Identify which cell holds the provided text, then report its [X, Y] central coordinate. 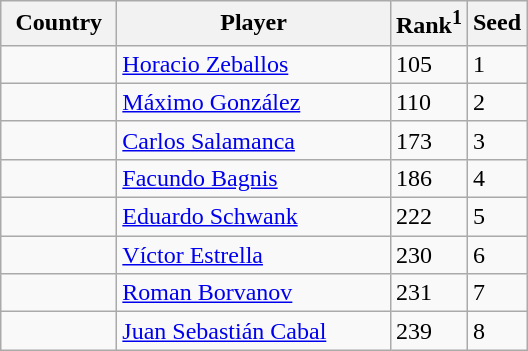
1 [496, 64]
231 [428, 293]
8 [496, 331]
Rank1 [428, 24]
222 [428, 217]
186 [428, 178]
Juan Sebastián Cabal [254, 331]
7 [496, 293]
230 [428, 255]
173 [428, 140]
2 [496, 102]
Horacio Zeballos [254, 64]
5 [496, 217]
Player [254, 24]
6 [496, 255]
105 [428, 64]
Country [59, 24]
Roman Borvanov [254, 293]
239 [428, 331]
Eduardo Schwank [254, 217]
Víctor Estrella [254, 255]
Máximo González [254, 102]
3 [496, 140]
4 [496, 178]
110 [428, 102]
Seed [496, 24]
Carlos Salamanca [254, 140]
Facundo Bagnis [254, 178]
